Detect which cell encompasses the target text, then output its [x, y] center coordinate. 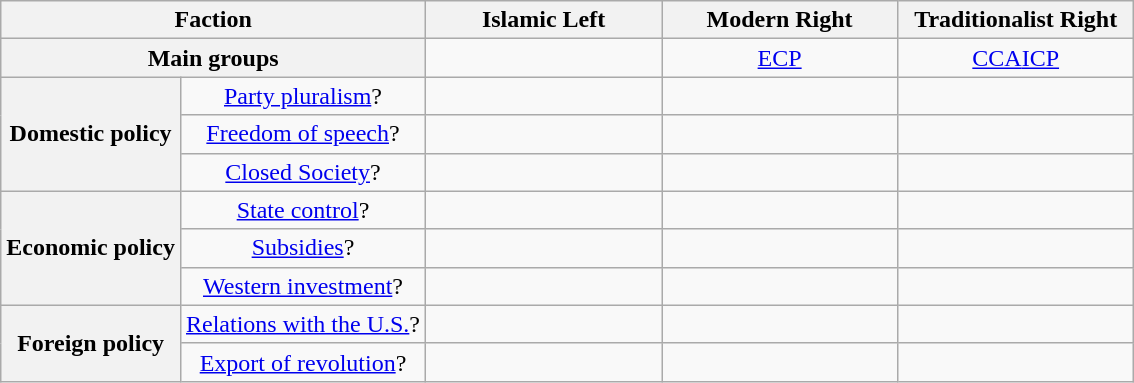
Modern Right [780, 20]
Main groups [214, 58]
Subsidies? [302, 248]
State control? [302, 210]
Freedom of speech? [302, 134]
CCAICP [1016, 58]
Relations with the U.S.? [302, 324]
Export of revolution? [302, 362]
Foreign policy [91, 343]
Western investment? [302, 286]
Party pluralism? [302, 96]
Closed Society? [302, 172]
ECP [780, 58]
Economic policy [91, 248]
Faction [214, 20]
Domestic policy [91, 134]
Traditionalist Right [1016, 20]
Islamic Left [544, 20]
